Output the (x, y) coordinate of the center of the cell containing the given text.  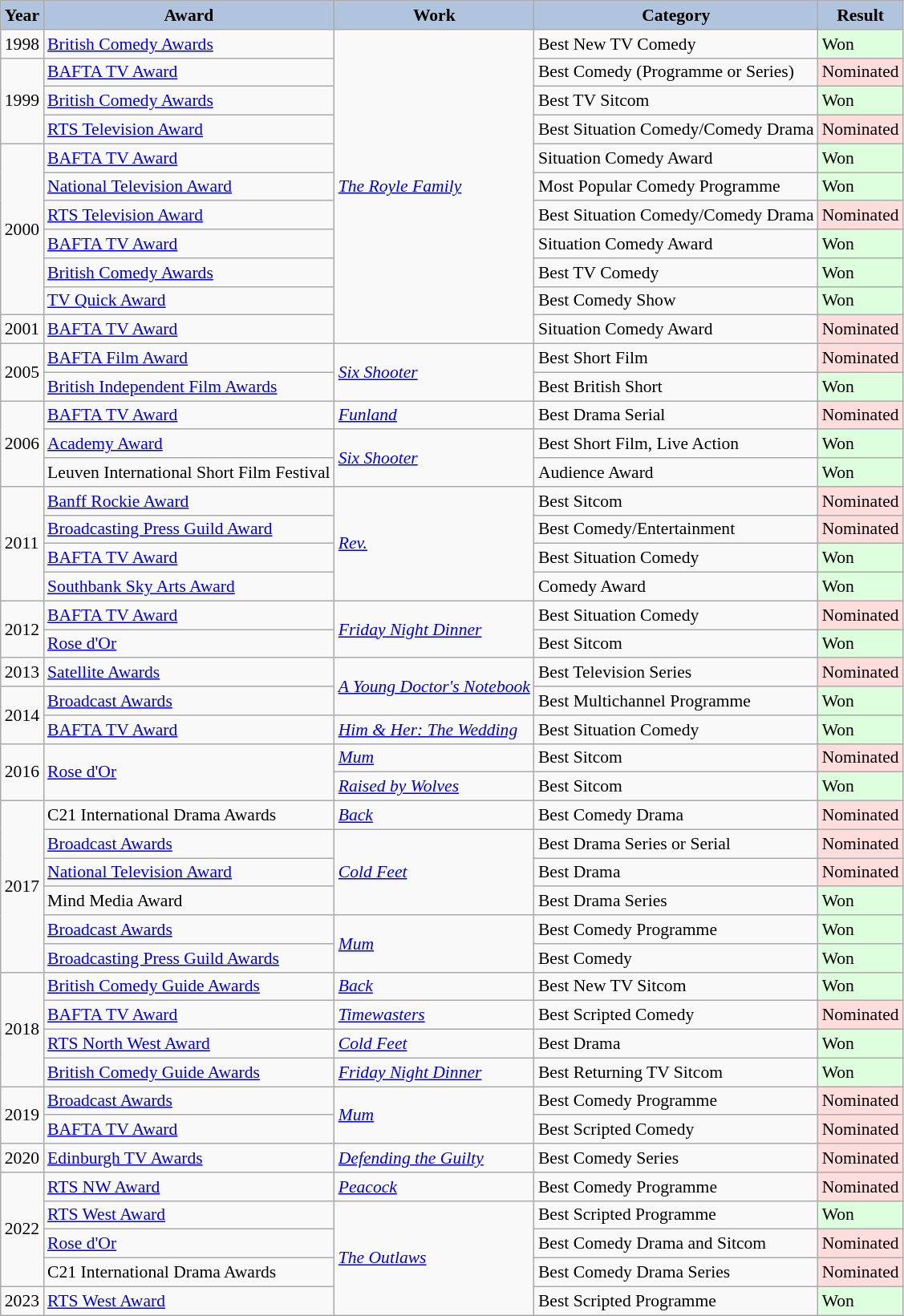
Best Comedy Show (676, 301)
Best Multichannel Programme (676, 701)
Best Drama Series (676, 901)
Best Drama Series or Serial (676, 844)
Him & Her: The Wedding (435, 730)
Work (435, 15)
A Young Doctor's Notebook (435, 686)
Defending the Guilty (435, 1158)
2013 (22, 673)
Broadcasting Press Guild Award (189, 529)
2016 (22, 771)
The Outlaws (435, 1257)
Best Comedy Drama and Sitcom (676, 1244)
Peacock (435, 1187)
Best Television Series (676, 673)
Edinburgh TV Awards (189, 1158)
TV Quick Award (189, 301)
2019 (22, 1115)
2020 (22, 1158)
RTS NW Award (189, 1187)
Best Short Film (676, 358)
2001 (22, 330)
Leuven International Short Film Festival (189, 472)
British Independent Film Awards (189, 387)
Raised by Wolves (435, 787)
Best Comedy Series (676, 1158)
Best Drama Serial (676, 415)
2023 (22, 1301)
Broadcasting Press Guild Awards (189, 958)
Best New TV Comedy (676, 44)
Category (676, 15)
Best Comedy (676, 958)
Southbank Sky Arts Award (189, 587)
Academy Award (189, 444)
Award (189, 15)
Satellite Awards (189, 673)
2018 (22, 1029)
BAFTA Film Award (189, 358)
2005 (22, 372)
The Royle Family (435, 187)
Mind Media Award (189, 901)
Most Popular Comedy Programme (676, 187)
Audience Award (676, 472)
Result (861, 15)
1998 (22, 44)
2012 (22, 629)
Best TV Comedy (676, 273)
RTS North West Award (189, 1044)
1999 (22, 101)
Best Comedy/Entertainment (676, 529)
Comedy Award (676, 587)
2014 (22, 715)
Best Comedy Drama Series (676, 1273)
Best TV Sitcom (676, 101)
Best Short Film, Live Action (676, 444)
Best British Short (676, 387)
Best Comedy Drama (676, 816)
Funland (435, 415)
2000 (22, 229)
Banff Rockie Award (189, 501)
Best Returning TV Sitcom (676, 1072)
2017 (22, 887)
Timewasters (435, 1015)
Best New TV Sitcom (676, 986)
Best Comedy (Programme or Series) (676, 72)
Year (22, 15)
Rev. (435, 544)
2022 (22, 1229)
2006 (22, 444)
2011 (22, 544)
